For the text-containing cell, return its midpoint in [X, Y] coordinate format. 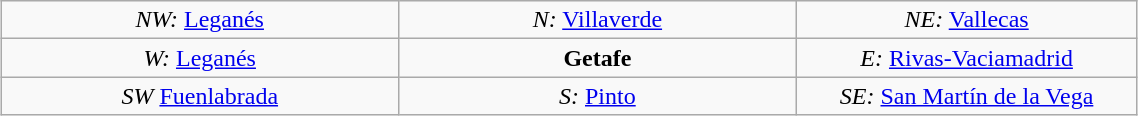
Getafe [598, 58]
SE: San Martín de la Vega [966, 96]
SW Fuenlabrada [200, 96]
N: Villaverde [598, 20]
W: Leganés [200, 58]
NE: Vallecas [966, 20]
E: Rivas-Vaciamadrid [966, 58]
NW: Leganés [200, 20]
S: Pinto [598, 96]
